Pinpoint the cell where the given text exists, returning its (X, Y) midpoint coordinate. 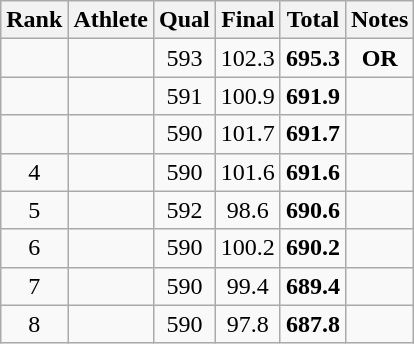
101.7 (248, 134)
6 (34, 248)
98.6 (248, 210)
102.3 (248, 58)
99.4 (248, 286)
689.4 (312, 286)
Notes (379, 20)
Athlete (111, 20)
101.6 (248, 172)
Final (248, 20)
Rank (34, 20)
100.9 (248, 96)
4 (34, 172)
691.6 (312, 172)
97.8 (248, 324)
OR (379, 58)
690.2 (312, 248)
100.2 (248, 248)
Qual (185, 20)
7 (34, 286)
593 (185, 58)
691.7 (312, 134)
687.8 (312, 324)
695.3 (312, 58)
691.9 (312, 96)
5 (34, 210)
592 (185, 210)
8 (34, 324)
690.6 (312, 210)
591 (185, 96)
Total (312, 20)
